Return the [X, Y] coordinate for the center point of the cell that contains the specified text.  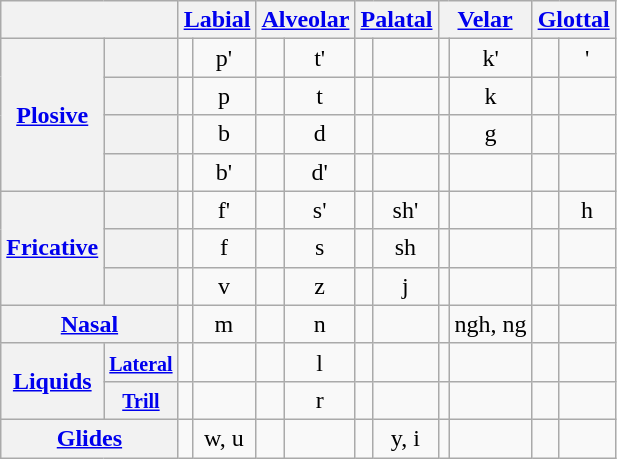
n [320, 324]
j [406, 286]
Glottal [574, 20]
Liquids [52, 381]
Nasal [90, 324]
r [320, 400]
s [320, 248]
d' [320, 172]
b [224, 134]
b' [224, 172]
t [320, 96]
m [224, 324]
Lateral [141, 362]
Glides [90, 438]
p' [224, 58]
Alveolar [306, 20]
l [320, 362]
Fricative [52, 248]
' [587, 58]
v [224, 286]
y, i [406, 438]
z [320, 286]
g [490, 134]
s' [320, 210]
Velar [485, 20]
k [490, 96]
f' [224, 210]
sh' [406, 210]
Palatal [396, 20]
Labial [217, 20]
ngh, ng [490, 324]
sh [406, 248]
k' [490, 58]
d [320, 134]
t' [320, 58]
w, u [224, 438]
p [224, 96]
f [224, 248]
Plosive [52, 115]
Trill [141, 400]
h [587, 210]
